Capture the cell that displays the provided text and extract its (x, y) central coordinate. 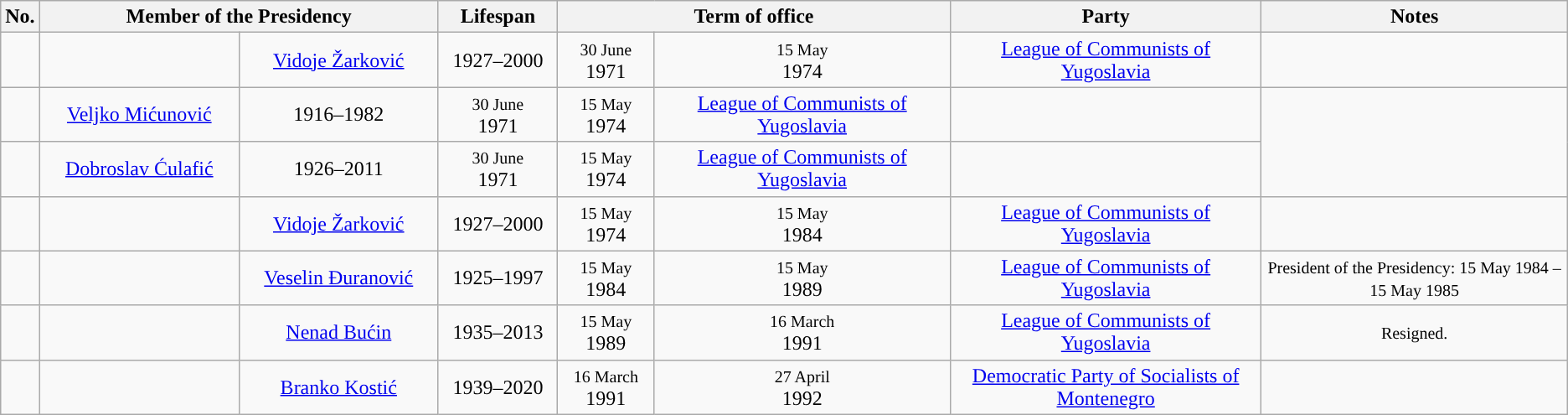
Lifespan (498, 17)
1939–2020 (498, 387)
1925–1997 (498, 278)
Dobroslav Ćulafić (139, 169)
Term of office (754, 17)
Veljko Mićunović (139, 114)
Veselin Đuranović (338, 278)
President of the Presidency: 15 May 1984 – 15 May 1985 (1414, 278)
27 April1992 (802, 387)
Resigned. (1414, 332)
Party (1106, 17)
Branko Kostić (338, 387)
1926–2011 (338, 169)
Nenad Bućin (338, 332)
Notes (1414, 17)
1916–1982 (338, 114)
1935–2013 (498, 332)
Democratic Party of Socialists of Montenegro (1106, 387)
No. (20, 17)
Member of the Presidency (239, 17)
